Determine the (x, y) coordinate at the center of the cell enclosing the given text.  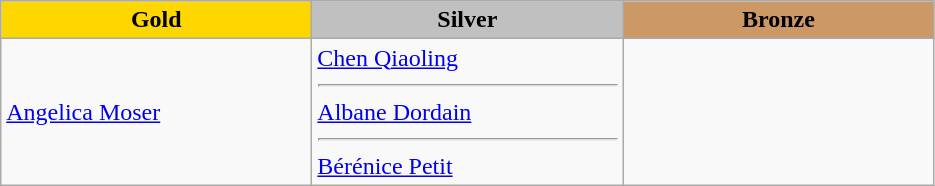
Angelica Moser (156, 112)
Silver (468, 20)
Gold (156, 20)
Bronze (778, 20)
Chen QiaolingAlbane DordainBérénice Petit (468, 112)
